Determine the (x, y) coordinate at the center of the cell enclosing the given text.  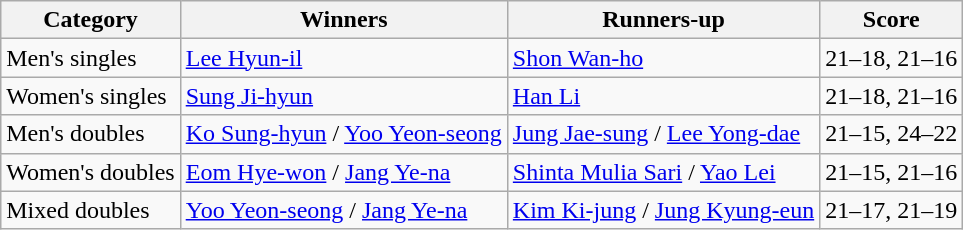
Ko Sung-hyun / Yoo Yeon-seong (344, 134)
Score (892, 20)
Winners (344, 20)
21–17, 21–19 (892, 210)
Lee Hyun-il (344, 58)
Han Li (663, 96)
21–15, 21–16 (892, 172)
Eom Hye-won / Jang Ye-na (344, 172)
Shinta Mulia Sari / Yao Lei (663, 172)
Jung Jae-sung / Lee Yong-dae (663, 134)
21–15, 24–22 (892, 134)
Shon Wan-ho (663, 58)
Runners-up (663, 20)
Men's doubles (90, 134)
Mixed doubles (90, 210)
Category (90, 20)
Women's doubles (90, 172)
Sung Ji-hyun (344, 96)
Kim Ki-jung / Jung Kyung-eun (663, 210)
Women's singles (90, 96)
Yoo Yeon-seong / Jang Ye-na (344, 210)
Men's singles (90, 58)
